Find where the given text appears and provide that cell's center as [x, y] coordinate. 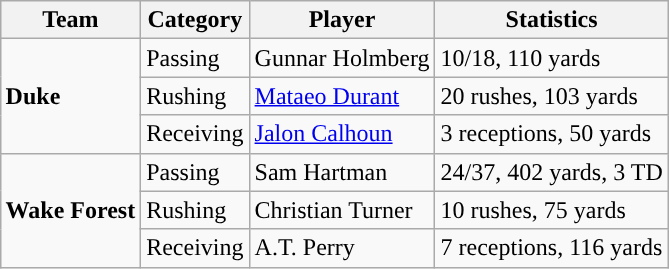
24/37, 402 yards, 3 TD [552, 172]
10 rushes, 75 yards [552, 210]
Gunnar Holmberg [342, 58]
Team [70, 20]
Jalon Calhoun [342, 134]
Category [195, 20]
3 receptions, 50 yards [552, 134]
10/18, 110 yards [552, 58]
Christian Turner [342, 210]
A.T. Perry [342, 248]
Statistics [552, 20]
Wake Forest [70, 210]
Mataeo Durant [342, 96]
7 receptions, 116 yards [552, 248]
20 rushes, 103 yards [552, 96]
Sam Hartman [342, 172]
Duke [70, 96]
Player [342, 20]
